Detect which cell encompasses the target text, then output its [X, Y] center coordinate. 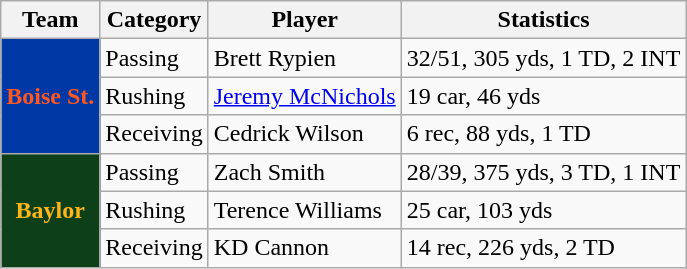
32/51, 305 yds, 1 TD, 2 INT [544, 58]
Player [304, 20]
Statistics [544, 20]
Zach Smith [304, 172]
Jeremy McNichols [304, 96]
Boise St. [50, 96]
Cedrick Wilson [304, 134]
19 car, 46 yds [544, 96]
Baylor [50, 210]
Brett Rypien [304, 58]
Category [154, 20]
28/39, 375 yds, 3 TD, 1 INT [544, 172]
KD Cannon [304, 248]
14 rec, 226 yds, 2 TD [544, 248]
Terence Williams [304, 210]
6 rec, 88 yds, 1 TD [544, 134]
Team [50, 20]
25 car, 103 yds [544, 210]
